Pinpoint the cell where the given text exists, returning its [x, y] midpoint coordinate. 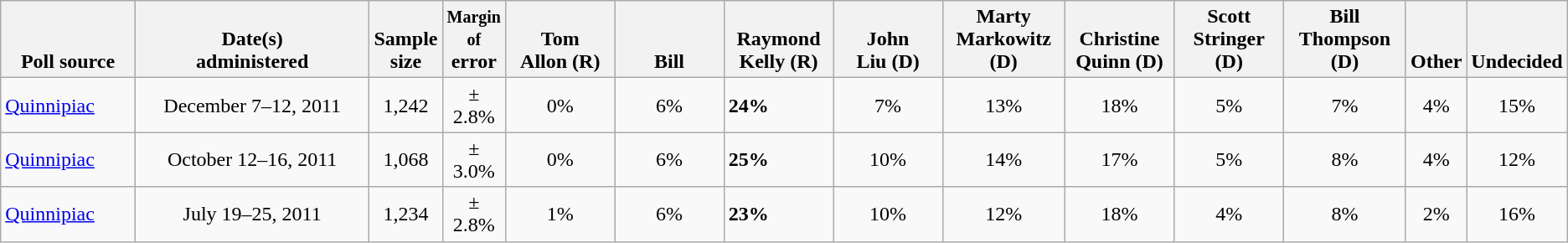
RaymondKelly (R) [779, 39]
ChristineQuinn (D) [1119, 39]
December 7–12, 2011 [252, 106]
TomAllon (R) [560, 39]
15% [1517, 106]
Date(s)administered [252, 39]
Other [1436, 39]
Undecided [1517, 39]
24% [779, 106]
16% [1517, 215]
Margin oferror [474, 39]
BillThompson (D) [1345, 39]
23% [779, 215]
2% [1436, 215]
25% [779, 159]
1% [560, 215]
JohnLiu (D) [888, 39]
17% [1119, 159]
1,068 [405, 159]
± 3.0% [474, 159]
1,242 [405, 106]
Bill [669, 39]
14% [1003, 159]
13% [1003, 106]
ScottStringer (D) [1230, 39]
Poll source [69, 39]
Samplesize [405, 39]
July 19–25, 2011 [252, 215]
1,234 [405, 215]
October 12–16, 2011 [252, 159]
MartyMarkowitz (D) [1003, 39]
